For the text-containing cell, return its midpoint in (x, y) coordinate format. 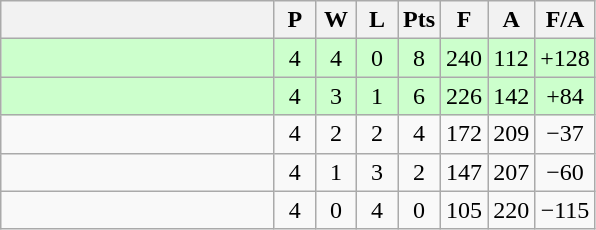
+128 (566, 58)
L (376, 20)
−115 (566, 210)
−60 (566, 172)
240 (464, 58)
147 (464, 172)
W (336, 20)
226 (464, 96)
F (464, 20)
−37 (566, 134)
+84 (566, 96)
Pts (420, 20)
220 (512, 210)
P (294, 20)
207 (512, 172)
105 (464, 210)
142 (512, 96)
F/A (566, 20)
6 (420, 96)
A (512, 20)
209 (512, 134)
112 (512, 58)
172 (464, 134)
8 (420, 58)
